Return (X, Y) of the center of cell containing provided text 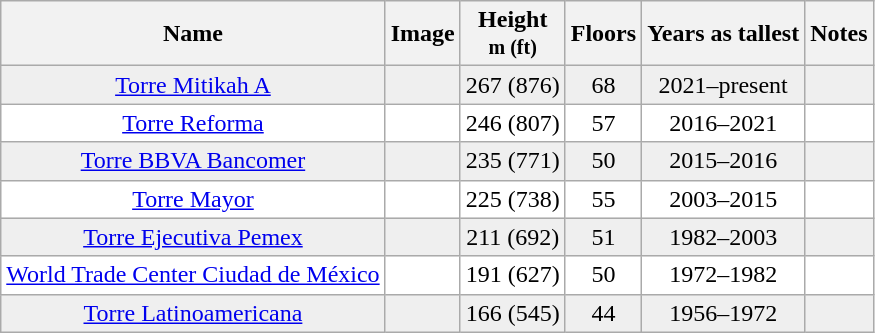
55 (603, 199)
Notes (839, 34)
211 (692) (512, 237)
166 (545) (512, 313)
1982–2003 (724, 237)
246 (807) (512, 123)
Torre Mayor (193, 199)
225 (738) (512, 199)
Name (193, 34)
Torre Ejecutiva Pemex (193, 237)
57 (603, 123)
Torre Reforma (193, 123)
Image (422, 34)
World Trade Center Ciudad de México (193, 275)
Years as tallest (724, 34)
Floors (603, 34)
Torre BBVA Bancomer (193, 161)
2016–2021 (724, 123)
191 (627) (512, 275)
2015–2016 (724, 161)
Torre Mitikah A (193, 85)
51 (603, 237)
2003–2015 (724, 199)
1956–1972 (724, 313)
68 (603, 85)
267 (876) (512, 85)
235 (771) (512, 161)
1972–1982 (724, 275)
Heightm (ft) (512, 34)
44 (603, 313)
Torre Latinoamericana (193, 313)
2021–present (724, 85)
